Return [X, Y] of the center of cell containing provided text 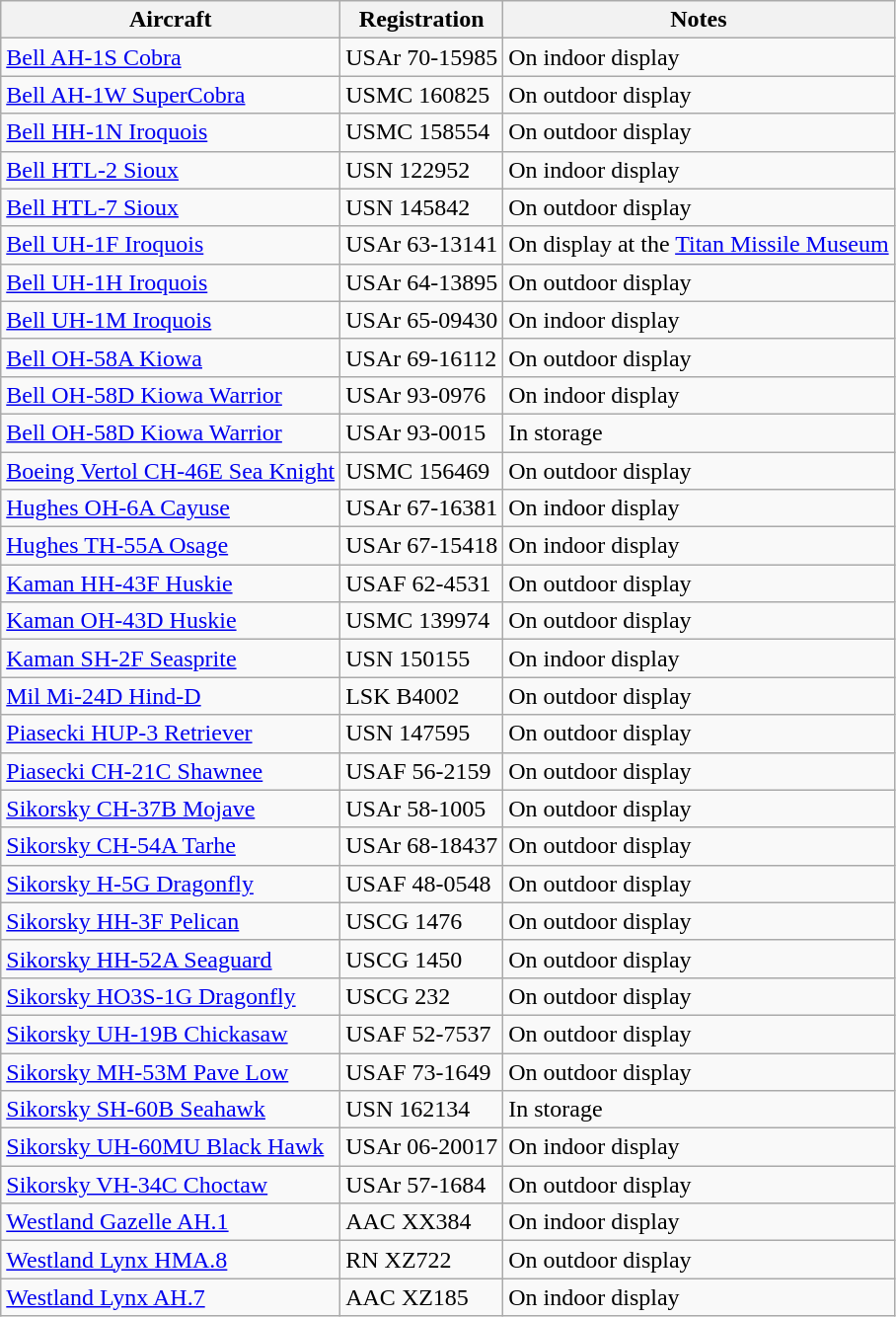
USMC 160825 [422, 95]
Sikorsky HH-52A Seaguard [171, 959]
USAr 93-0976 [422, 395]
USMC 158554 [422, 132]
USAr 57-1684 [422, 1185]
Kaman SH-2F Seasprite [171, 658]
USAr 67-15418 [422, 546]
Westland Gazelle AH.1 [171, 1222]
AAC XX384 [422, 1222]
Sikorsky H-5G Dragonfly [171, 884]
Kaman HH-43F Huskie [171, 583]
Bell OH-58A Kiowa [171, 357]
USCG 1450 [422, 959]
LSK B4002 [422, 696]
USAF 56-2159 [422, 771]
USAr 58-1005 [422, 809]
Bell HTL-2 Sioux [171, 170]
USN 162134 [422, 1110]
Bell AH-1S Cobra [171, 57]
USAr 63-13141 [422, 245]
USCG 232 [422, 996]
Notes [699, 20]
Sikorsky CH-54A Tarhe [171, 846]
USN 122952 [422, 170]
USN 150155 [422, 658]
Sikorsky MH-53M Pave Low [171, 1071]
USN 147595 [422, 734]
Bell HH-1N Iroquois [171, 132]
USAr 67-16381 [422, 508]
Bell UH-1M Iroquois [171, 320]
Bell HTL-7 Sioux [171, 207]
USAr 65-09430 [422, 320]
Sikorsky HO3S-1G Dragonfly [171, 996]
Piasecki HUP-3 Retriever [171, 734]
USMC 156469 [422, 471]
Piasecki CH-21C Shawnee [171, 771]
USAr 06-20017 [422, 1147]
Sikorsky UH-19B Chickasaw [171, 1034]
Westland Lynx AH.7 [171, 1297]
AAC XZ185 [422, 1297]
USAr 70-15985 [422, 57]
Aircraft [171, 20]
Boeing Vertol CH-46E Sea Knight [171, 471]
Sikorsky HH-3F Pelican [171, 921]
USMC 139974 [422, 621]
Registration [422, 20]
Sikorsky VH-34C Choctaw [171, 1185]
Mil Mi-24D Hind-D [171, 696]
USAr 93-0015 [422, 432]
USAF 52-7537 [422, 1034]
Sikorsky CH-37B Mojave [171, 809]
Bell AH-1W SuperCobra [171, 95]
Kaman OH-43D Huskie [171, 621]
USAF 48-0548 [422, 884]
Bell UH-1F Iroquois [171, 245]
Westland Lynx HMA.8 [171, 1260]
On display at the Titan Missile Museum [699, 245]
Hughes TH-55A Osage [171, 546]
USAr 64-13895 [422, 282]
RN XZ722 [422, 1260]
Bell UH-1H Iroquois [171, 282]
USCG 1476 [422, 921]
Hughes OH-6A Cayuse [171, 508]
USN 145842 [422, 207]
USAr 69-16112 [422, 357]
USAF 73-1649 [422, 1071]
USAF 62-4531 [422, 583]
Sikorsky SH-60B Seahawk [171, 1110]
Sikorsky UH-60MU Black Hawk [171, 1147]
USAr 68-18437 [422, 846]
